Provide the (x, y) coordinate of the cell's center where the given text is located.  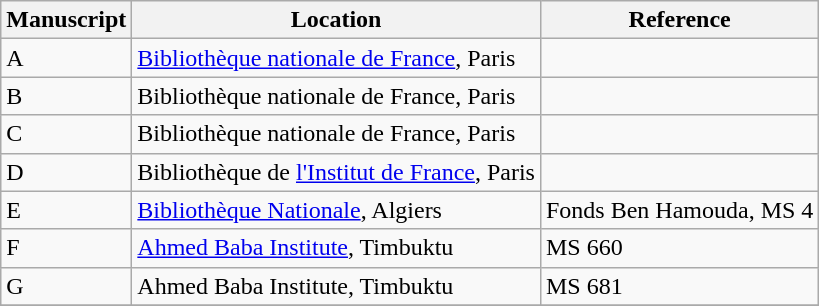
E (66, 210)
Location (336, 20)
Manuscript (66, 20)
Reference (679, 20)
F (66, 248)
MS 660 (679, 248)
D (66, 172)
B (66, 96)
Fonds Ben Hamouda, MS 4 (679, 210)
C (66, 134)
Bibliothèque Nationale, Algiers (336, 210)
G (66, 286)
Bibliothèque de l'Institut de France, Paris (336, 172)
MS 681 (679, 286)
A (66, 58)
